Output the (x, y) coordinate of the center of the cell containing the given text.  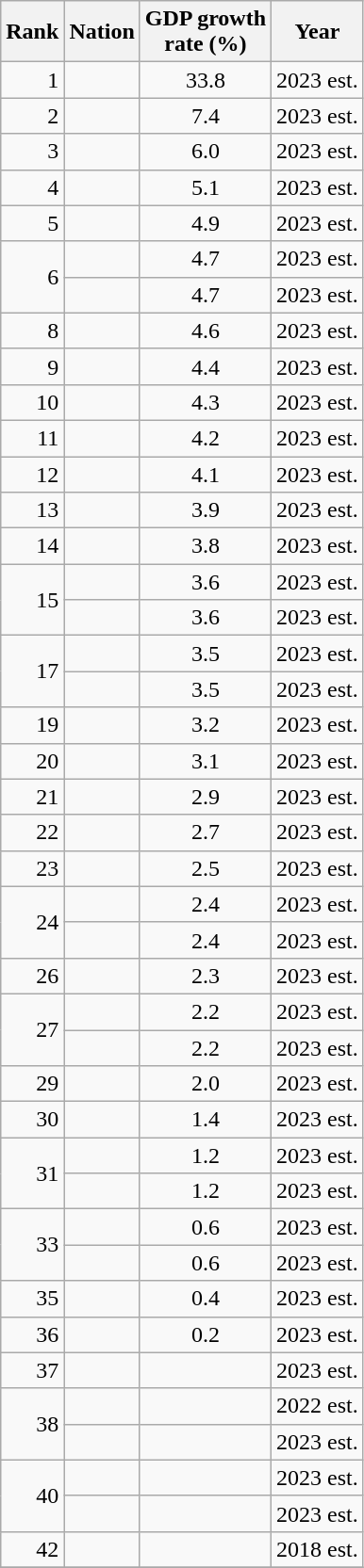
9 (32, 366)
11 (32, 438)
37 (32, 1370)
33.8 (206, 80)
33 (32, 1245)
0.4 (206, 1299)
2.0 (206, 1084)
1.4 (206, 1120)
Rank (32, 32)
2.5 (206, 868)
5 (32, 223)
29 (32, 1084)
6.0 (206, 152)
14 (32, 546)
22 (32, 832)
15 (32, 600)
3.9 (206, 510)
3.2 (206, 725)
20 (32, 761)
42 (32, 1549)
24 (32, 922)
10 (32, 402)
2 (32, 116)
12 (32, 474)
0.2 (206, 1334)
3.8 (206, 546)
5.1 (206, 187)
19 (32, 725)
27 (32, 1029)
Nation (102, 32)
30 (32, 1120)
3 (32, 152)
4.1 (206, 474)
2.7 (206, 832)
2.9 (206, 797)
4.9 (206, 223)
2018 est. (318, 1549)
31 (32, 1173)
35 (32, 1299)
21 (32, 797)
36 (32, 1334)
40 (32, 1495)
23 (32, 868)
4.4 (206, 366)
1 (32, 80)
GDP growthrate (%) (206, 32)
4.3 (206, 402)
4 (32, 187)
2.3 (206, 976)
17 (32, 671)
2022 est. (318, 1406)
8 (32, 331)
13 (32, 510)
4.6 (206, 331)
7.4 (206, 116)
6 (32, 277)
4.2 (206, 438)
38 (32, 1424)
26 (32, 976)
3.1 (206, 761)
Year (318, 32)
